Return [X, Y] of the center of cell containing provided text 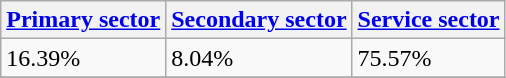
8.04% [259, 58]
Secondary sector [259, 20]
Primary sector [84, 20]
Service sector [428, 20]
16.39% [84, 58]
75.57% [428, 58]
